Output the [x, y] coordinate of the center of the cell containing the given text.  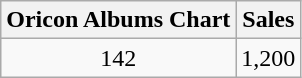
Oricon Albums Chart [118, 20]
Sales [268, 20]
142 [118, 58]
1,200 [268, 58]
